From the cell containing the given text, extract its center point as (x, y) coordinate. 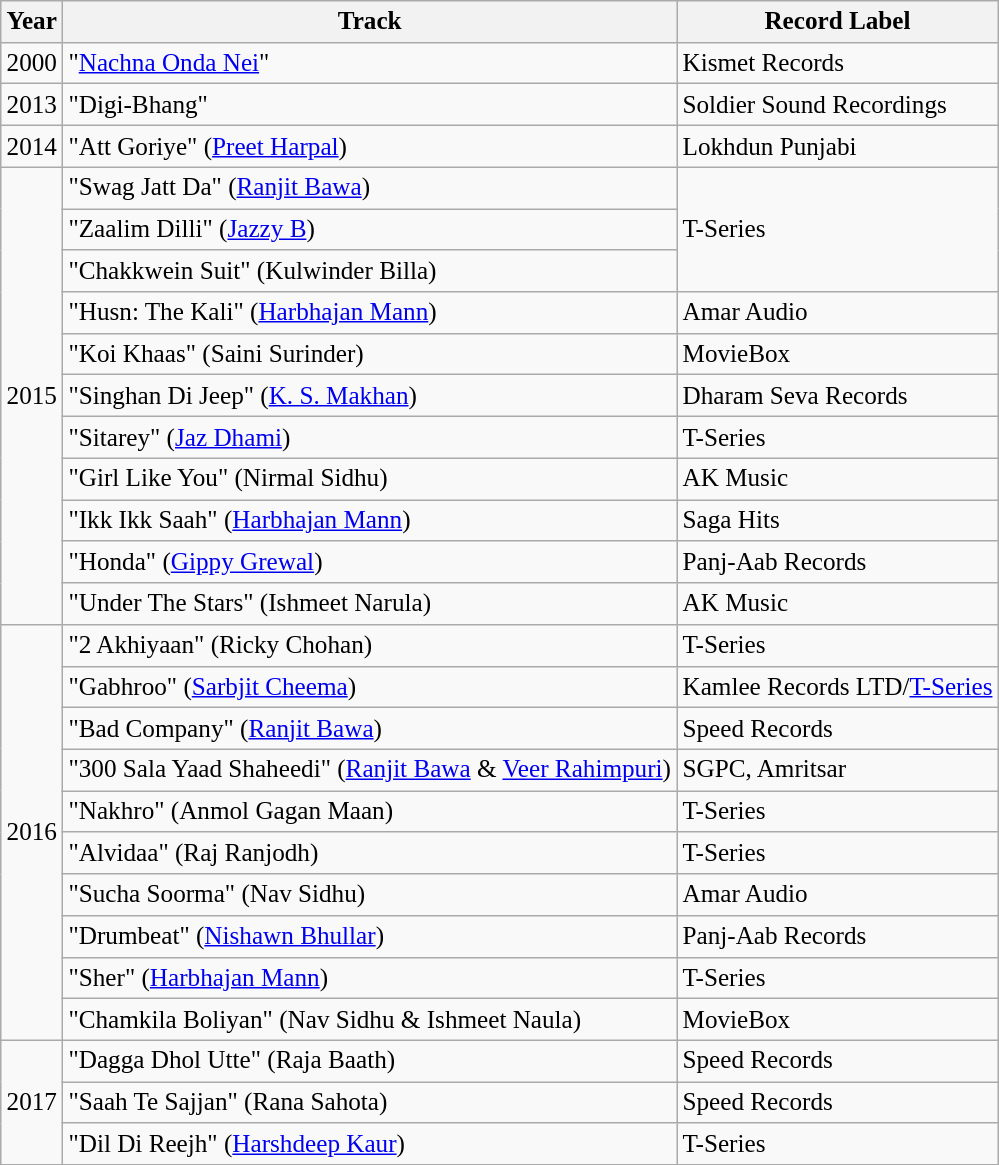
Kamlee Records LTD/T-Series (838, 687)
"Digi-Bhang" (370, 105)
"Koi Khaas" (Saini Surinder) (370, 354)
"Ikk Ikk Saah" (Harbhajan Mann) (370, 520)
"Dagga Dhol Utte" (Raja Baath) (370, 1061)
"Drumbeat" (Nishawn Bhullar) (370, 936)
SGPC, Amritsar (838, 770)
Kismet Records (838, 63)
"Alvidaa" (Raj Ranjodh) (370, 853)
2014 (32, 146)
"300 Sala Yaad Shaheedi" (Ranjit Bawa & Veer Rahimpuri) (370, 770)
"Sitarey" (Jaz Dhami) (370, 437)
"Sucha Soorma" (Nav Sidhu) (370, 895)
"Bad Company" (Ranjit Bawa) (370, 728)
Year (32, 22)
"Nachna Onda Nei" (370, 63)
"Swag Jatt Da" (Ranjit Bawa) (370, 188)
"2 Akhiyaan" (Ricky Chohan) (370, 645)
2017 (32, 1102)
"Husn: The Kali" (Harbhajan Mann) (370, 313)
2016 (32, 832)
2013 (32, 105)
"Att Goriye" (Preet Harpal) (370, 146)
2000 (32, 63)
Track (370, 22)
"Gabhroo" (Sarbjit Cheema) (370, 687)
Record Label (838, 22)
"Dil Di Reejh" (Harshdeep Kaur) (370, 1144)
"Chakkwein Suit" (Kulwinder Billa) (370, 271)
Dharam Seva Records (838, 396)
Saga Hits (838, 520)
"Nakhro" (Anmol Gagan Maan) (370, 812)
"Chamkila Boliyan" (Nav Sidhu & Ishmeet Naula) (370, 1019)
Soldier Sound Recordings (838, 105)
"Under The Stars" (Ishmeet Narula) (370, 604)
"Zaalim Dilli" (Jazzy B) (370, 229)
"Sher" (Harbhajan Mann) (370, 978)
"Honda" (Gippy Grewal) (370, 562)
"Saah Te Sajjan" (Rana Sahota) (370, 1103)
"Girl Like You" (Nirmal Sidhu) (370, 479)
"Singhan Di Jeep" (K. S. Makhan) (370, 396)
2015 (32, 396)
Lokhdun Punjabi (838, 146)
